Search for the cell housing the specified text and yield its [x, y] center coordinate. 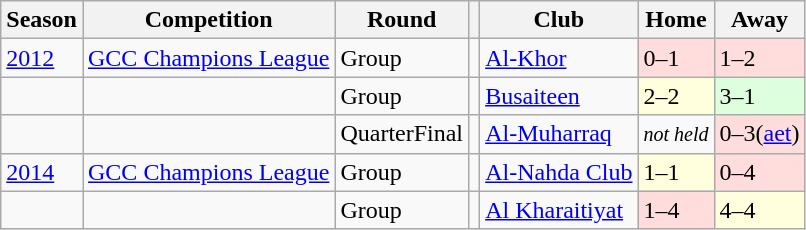
1–1 [676, 172]
0–4 [760, 172]
not held [676, 134]
Al-Muharraq [559, 134]
Busaiteen [559, 96]
Season [42, 20]
4–4 [760, 210]
Round [402, 20]
0–1 [676, 58]
Al-Khor [559, 58]
Al-Nahda Club [559, 172]
Home [676, 20]
Competition [208, 20]
2–2 [676, 96]
QuarterFinal [402, 134]
1–4 [676, 210]
Club [559, 20]
2014 [42, 172]
Away [760, 20]
Al Kharaitiyat [559, 210]
1–2 [760, 58]
0–3(aet) [760, 134]
3–1 [760, 96]
2012 [42, 58]
